Pinpoint the cell where the given text exists, returning its (x, y) midpoint coordinate. 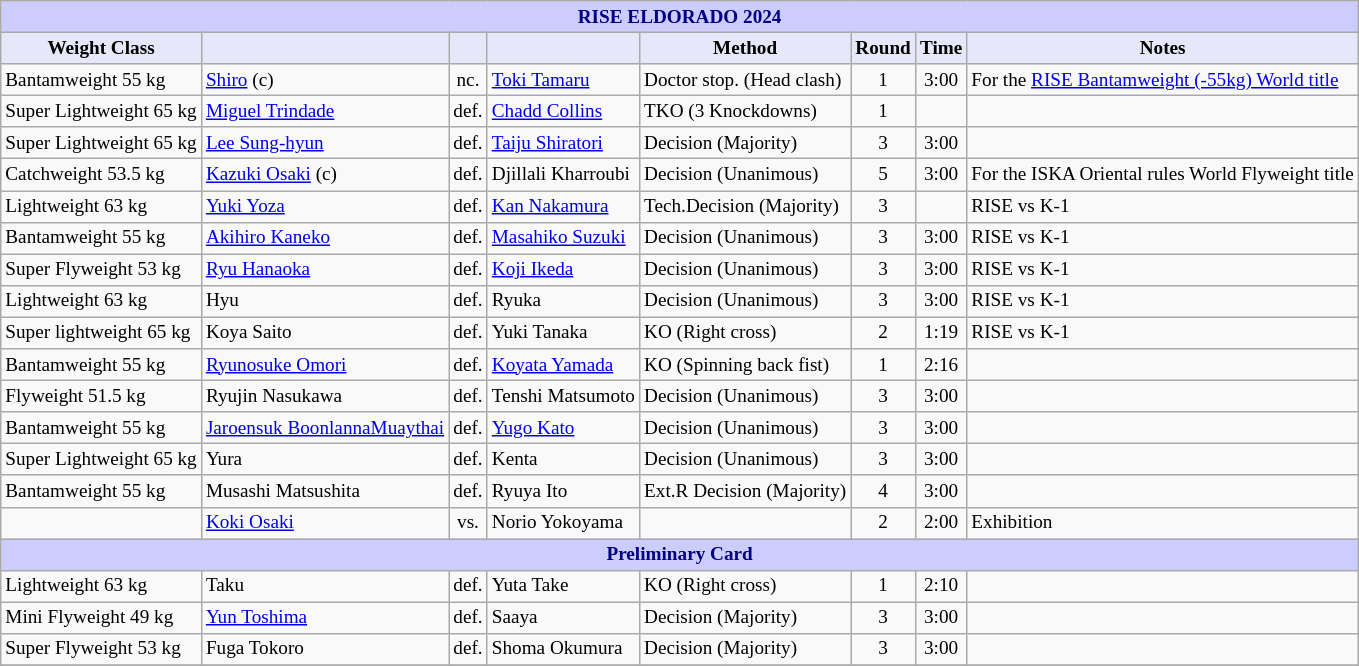
Yuki Yoza (324, 206)
Yugo Kato (563, 428)
Saaya (563, 618)
2:00 (940, 523)
Jaroensuk BoonlannaMuaythai (324, 428)
Shoma Okumura (563, 649)
Fuga Tokoro (324, 649)
Ryujin Nasukawa (324, 396)
2:10 (940, 586)
Ext.R Decision (Majority) (746, 491)
KO (Spinning back fist) (746, 365)
RISE ELDORADO 2024 (680, 17)
1:19 (940, 333)
Toki Tamaru (563, 80)
Ryunosuke Omori (324, 365)
For the ISKA Oriental rules World Flyweight title (1163, 175)
Ryu Hanaoka (324, 270)
Djillali Kharroubi (563, 175)
Koyata Yamada (563, 365)
Shiro (c) (324, 80)
Yura (324, 460)
Round (884, 48)
Masahiko Suzuki (563, 238)
Ryuya Ito (563, 491)
Exhibition (1163, 523)
Miguel Trindade (324, 111)
Koji Ikeda (563, 270)
Taku (324, 586)
Preliminary Card (680, 554)
Koki Osaki (324, 523)
2:16 (940, 365)
vs. (468, 523)
Chadd Collins (563, 111)
Kenta (563, 460)
Flyweight 51.5 kg (102, 396)
nc. (468, 80)
Yun Toshima (324, 618)
Catchweight 53.5 kg (102, 175)
Hyu (324, 301)
Weight Class (102, 48)
Lee Sung-hyun (324, 143)
Super lightweight 65 kg (102, 333)
Kazuki Osaki (c) (324, 175)
TKO (3 Knockdowns) (746, 111)
Mini Flyweight 49 kg (102, 618)
Akihiro Kaneko (324, 238)
5 (884, 175)
Musashi Matsushita (324, 491)
Norio Yokoyama (563, 523)
Time (940, 48)
Taiju Shiratori (563, 143)
4 (884, 491)
Yuta Take (563, 586)
For the RISE Bantamweight (-55kg) World title (1163, 80)
Ryuka (563, 301)
Koya Saito (324, 333)
Yuki Tanaka (563, 333)
Method (746, 48)
Doctor stop. (Head clash) (746, 80)
Notes (1163, 48)
Tech.Decision (Majority) (746, 206)
Kan Nakamura (563, 206)
Tenshi Matsumoto (563, 396)
